For the text-containing cell, return its midpoint in (X, Y) coordinate format. 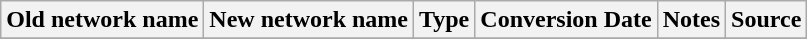
Type (444, 20)
Source (766, 20)
Notes (691, 20)
Old network name (102, 20)
New network name (309, 20)
Conversion Date (566, 20)
